From the cell containing the given text, extract its center point as [x, y] coordinate. 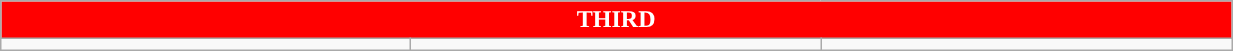
THIRD [616, 20]
